Search for the cell housing the specified text and yield its (X, Y) center coordinate. 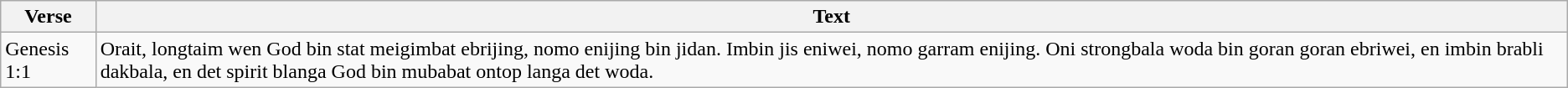
Genesis 1:1 (49, 60)
Text (831, 17)
Verse (49, 17)
